Extract the [x, y] coordinate from the center of the cell holding the provided text.  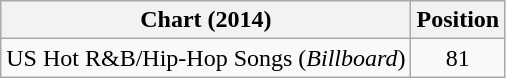
Position [458, 20]
US Hot R&B/Hip-Hop Songs (Billboard) [206, 58]
Chart (2014) [206, 20]
81 [458, 58]
